Return the [X, Y] coordinate for the center point of the cell that contains the specified text.  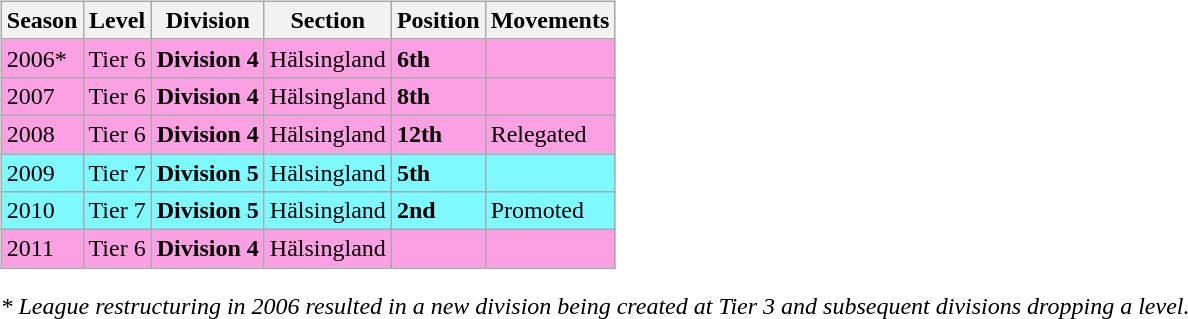
Level [117, 20]
5th [438, 173]
6th [438, 58]
12th [438, 134]
2006* [42, 58]
2nd [438, 211]
2007 [42, 96]
2008 [42, 134]
Position [438, 20]
Movements [550, 20]
2009 [42, 173]
Promoted [550, 211]
Section [328, 20]
Division [208, 20]
Relegated [550, 134]
2010 [42, 211]
8th [438, 96]
2011 [42, 249]
Season [42, 20]
